Capture the cell that displays the provided text and extract its [X, Y] central coordinate. 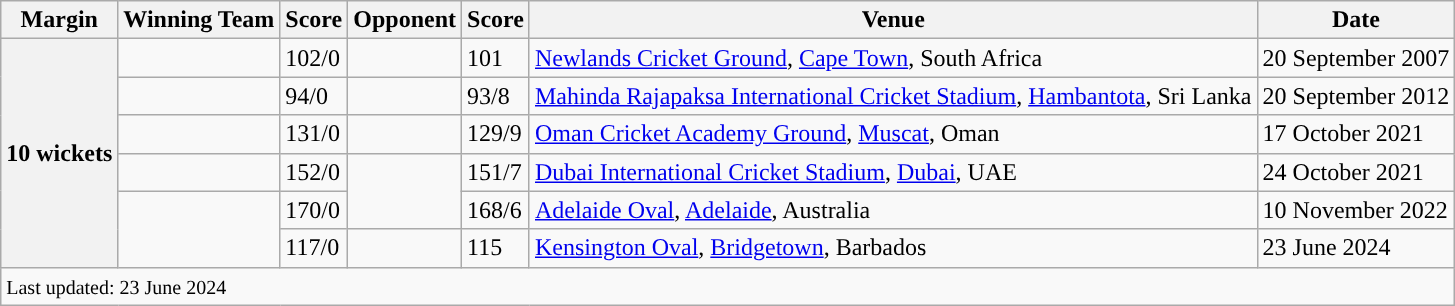
Winning Team [199, 20]
94/0 [314, 96]
115 [496, 248]
Dubai International Cricket Stadium, Dubai, UAE [893, 172]
Newlands Cricket Ground, Cape Town, South Africa [893, 58]
151/7 [496, 172]
17 October 2021 [1356, 134]
Date [1356, 20]
129/9 [496, 134]
Last updated: 23 June 2024 [728, 286]
102/0 [314, 58]
Opponent [405, 20]
Mahinda Rajapaksa International Cricket Stadium, Hambantota, Sri Lanka [893, 96]
23 June 2024 [1356, 248]
170/0 [314, 210]
Venue [893, 20]
168/6 [496, 210]
24 October 2021 [1356, 172]
Oman Cricket Academy Ground, Muscat, Oman [893, 134]
Margin [60, 20]
93/8 [496, 96]
10 November 2022 [1356, 210]
101 [496, 58]
117/0 [314, 248]
20 September 2007 [1356, 58]
152/0 [314, 172]
Kensington Oval, Bridgetown, Barbados [893, 248]
10 wickets [60, 153]
131/0 [314, 134]
Adelaide Oval, Adelaide, Australia [893, 210]
20 September 2012 [1356, 96]
